Return the (x, y) coordinate for the center point of the cell that contains the specified text.  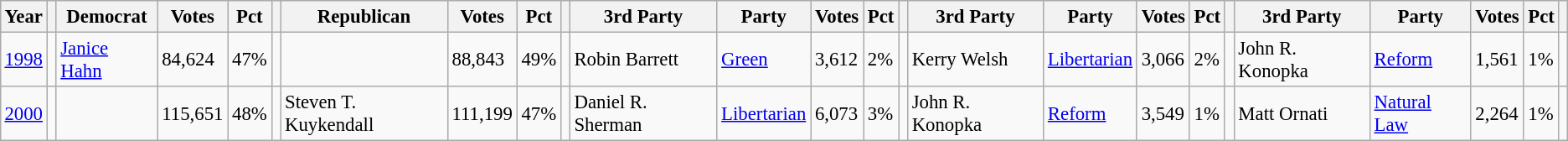
Democrat (107, 17)
3% (881, 114)
Year (23, 17)
111,199 (482, 114)
2,264 (1498, 114)
Green (764, 59)
Steven T. Kuykendall (364, 114)
Janice Hahn (107, 59)
3,549 (1163, 114)
Republican (364, 17)
Natural Law (1421, 114)
Kerry Welsh (975, 59)
115,651 (193, 114)
49% (539, 59)
3,612 (838, 59)
Robin Barrett (643, 59)
1,561 (1498, 59)
2000 (23, 114)
48% (250, 114)
3,066 (1163, 59)
84,624 (193, 59)
88,843 (482, 59)
Daniel R. Sherman (643, 114)
1998 (23, 59)
6,073 (838, 114)
Matt Ornati (1302, 114)
